Return (x, y) of the center of cell containing provided text 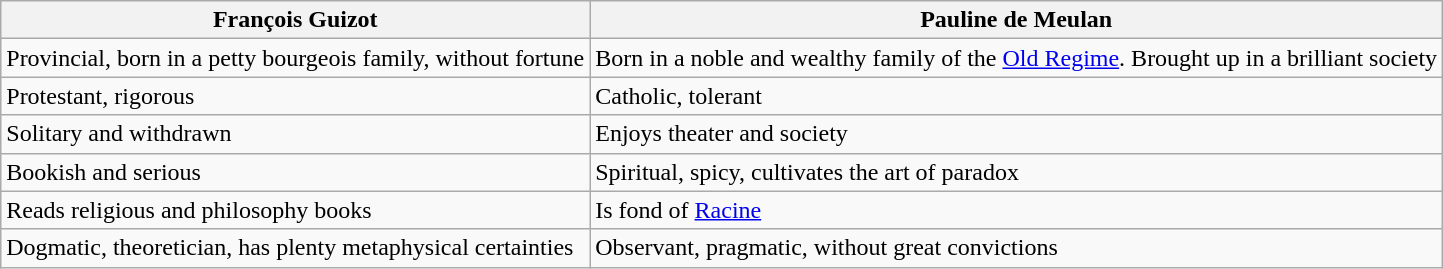
Enjoys theater and society (1016, 134)
Spiritual, spicy, cultivates the art of paradox (1016, 172)
François Guizot (296, 20)
Protestant, rigorous (296, 96)
Dogmatic, theoretician, has plenty metaphysical certainties (296, 248)
Provincial, born in a petty bourgeois family, without fortune (296, 58)
Solitary and withdrawn (296, 134)
Catholic, tolerant (1016, 96)
Observant, pragmatic, without great convictions (1016, 248)
Born in a noble and wealthy family of the Old Regime. Brought up in a brilliant society (1016, 58)
Reads religious and philosophy books (296, 210)
Is fond of Racine (1016, 210)
Bookish and serious (296, 172)
Pauline de Meulan (1016, 20)
